Return [x, y] of the center of cell containing provided text 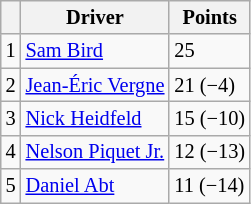
Nick Heidfeld [96, 118]
3 [11, 118]
12 (−13) [210, 152]
Nelson Piquet Jr. [96, 152]
2 [11, 85]
11 (−14) [210, 186]
4 [11, 152]
Points [210, 17]
25 [210, 51]
Daniel Abt [96, 186]
Driver [96, 17]
1 [11, 51]
15 (−10) [210, 118]
21 (−4) [210, 85]
Sam Bird [96, 51]
Jean-Éric Vergne [96, 85]
5 [11, 186]
